For the text-containing cell, return its midpoint in (X, Y) coordinate format. 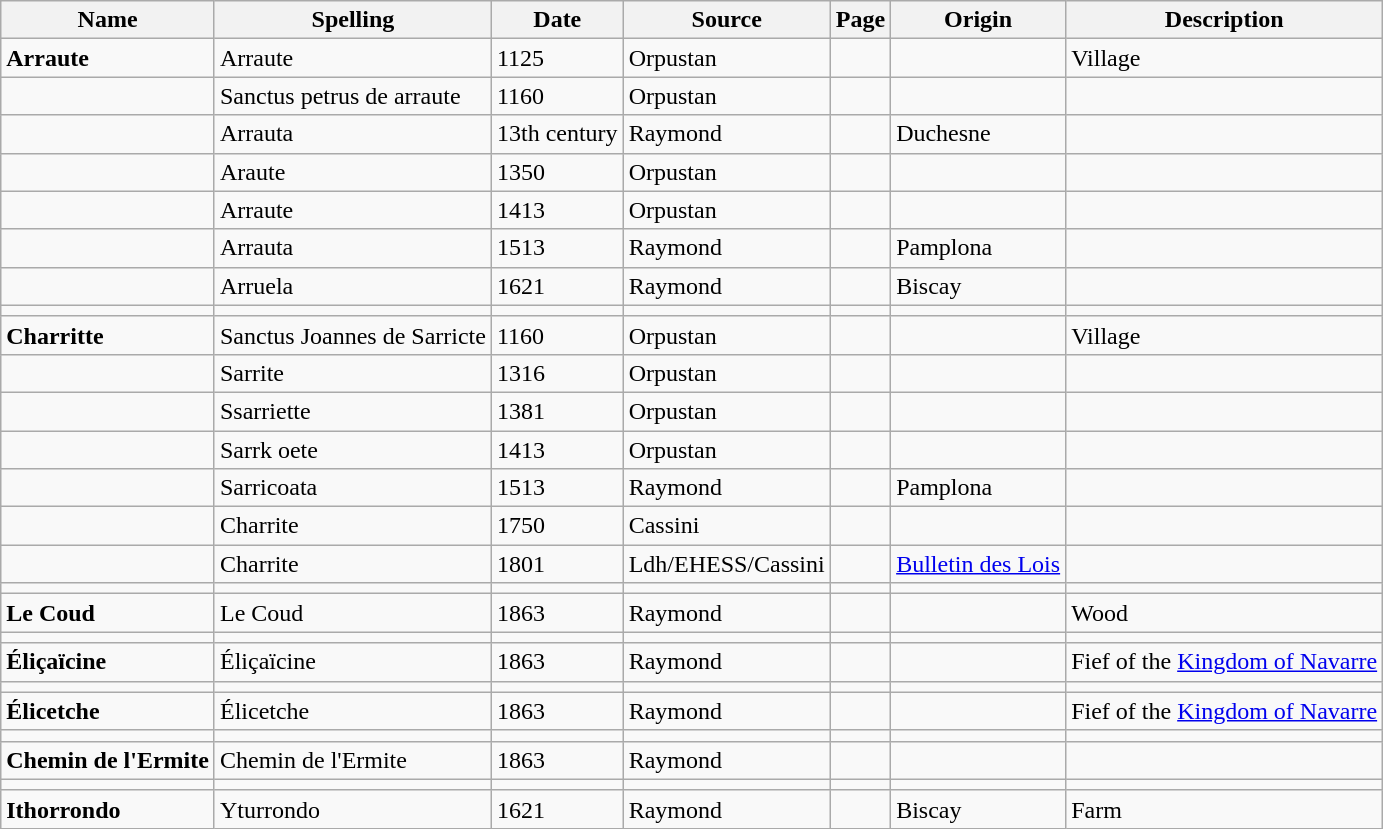
Bulletin des Lois (978, 564)
1750 (557, 526)
Sanctus petrus de arraute (352, 96)
Farm (1224, 809)
Spelling (352, 20)
Charritte (108, 335)
Yturrondo (352, 809)
1125 (557, 58)
1316 (557, 373)
Description (1224, 20)
Cassini (726, 526)
Arruela (352, 286)
Sanctus Joannes de Sarricte (352, 335)
Araute (352, 172)
1381 (557, 411)
1350 (557, 172)
Date (557, 20)
Sarrk oete (352, 449)
Page (860, 20)
Name (108, 20)
Source (726, 20)
13th century (557, 134)
Ssarriette (352, 411)
Origin (978, 20)
Sarricoata (352, 488)
Duchesne (978, 134)
Ldh/EHESS/Cassini (726, 564)
Ithorrondo (108, 809)
Wood (1224, 613)
Sarrite (352, 373)
1801 (557, 564)
